Return the [X, Y] coordinate for the center point of the cell that contains the specified text.  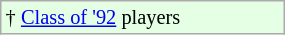
† Class of '92 players [142, 17]
